Locate the cell with the specified text and output its (X, Y) center coordinate. 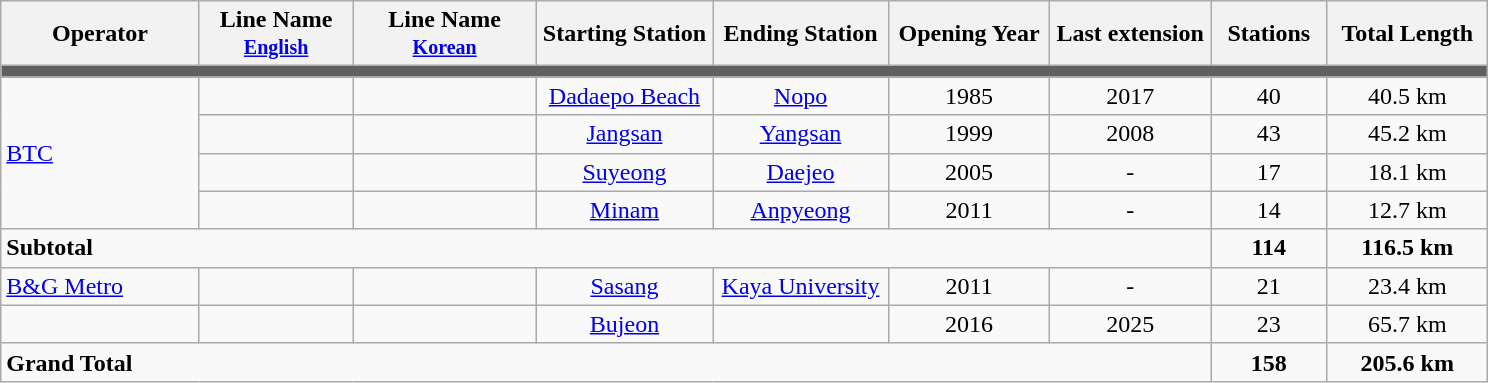
Kaya University (800, 286)
1985 (970, 96)
Jangsan (624, 134)
2025 (1130, 324)
65.7 km (1408, 324)
21 (1269, 286)
Bujeon (624, 324)
114 (1269, 248)
Last extension (1130, 34)
14 (1269, 210)
Anpyeong (800, 210)
23.4 km (1408, 286)
Stations (1269, 34)
2008 (1130, 134)
23 (1269, 324)
B&G Metro (100, 286)
Nopo (800, 96)
205.6 km (1408, 362)
Total Length (1408, 34)
2005 (970, 172)
18.1 km (1408, 172)
40.5 km (1408, 96)
17 (1269, 172)
Suyeong (624, 172)
BTC (100, 153)
Minam (624, 210)
2017 (1130, 96)
Ending Station (800, 34)
Line NameEnglish (276, 34)
116.5 km (1408, 248)
43 (1269, 134)
12.7 km (1408, 210)
Dadaepo Beach (624, 96)
Grand Total (606, 362)
Yangsan (800, 134)
Line NameKorean (445, 34)
2016 (970, 324)
1999 (970, 134)
40 (1269, 96)
45.2 km (1408, 134)
Operator (100, 34)
Subtotal (606, 248)
Sasang (624, 286)
158 (1269, 362)
Daejeo (800, 172)
Starting Station (624, 34)
Opening Year (970, 34)
